Search for the cell housing the specified text and yield its [X, Y] center coordinate. 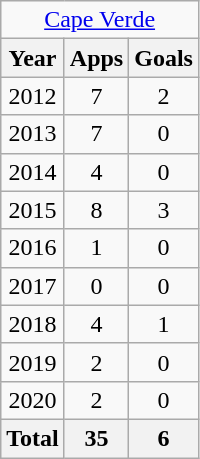
2015 [33, 210]
3 [164, 210]
Cape Verde [100, 20]
2020 [33, 400]
2018 [33, 324]
2016 [33, 248]
Total [33, 438]
Year [33, 58]
2014 [33, 172]
8 [96, 210]
Apps [96, 58]
2013 [33, 134]
2012 [33, 96]
6 [164, 438]
2019 [33, 362]
35 [96, 438]
2017 [33, 286]
Goals [164, 58]
